Extract the [X, Y] coordinate from the center of the cell holding the provided text.  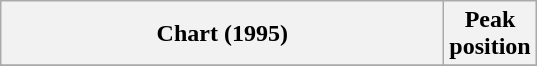
Peakposition [490, 34]
Chart (1995) [222, 34]
